Detect which cell encompasses the target text, then output its (X, Y) center coordinate. 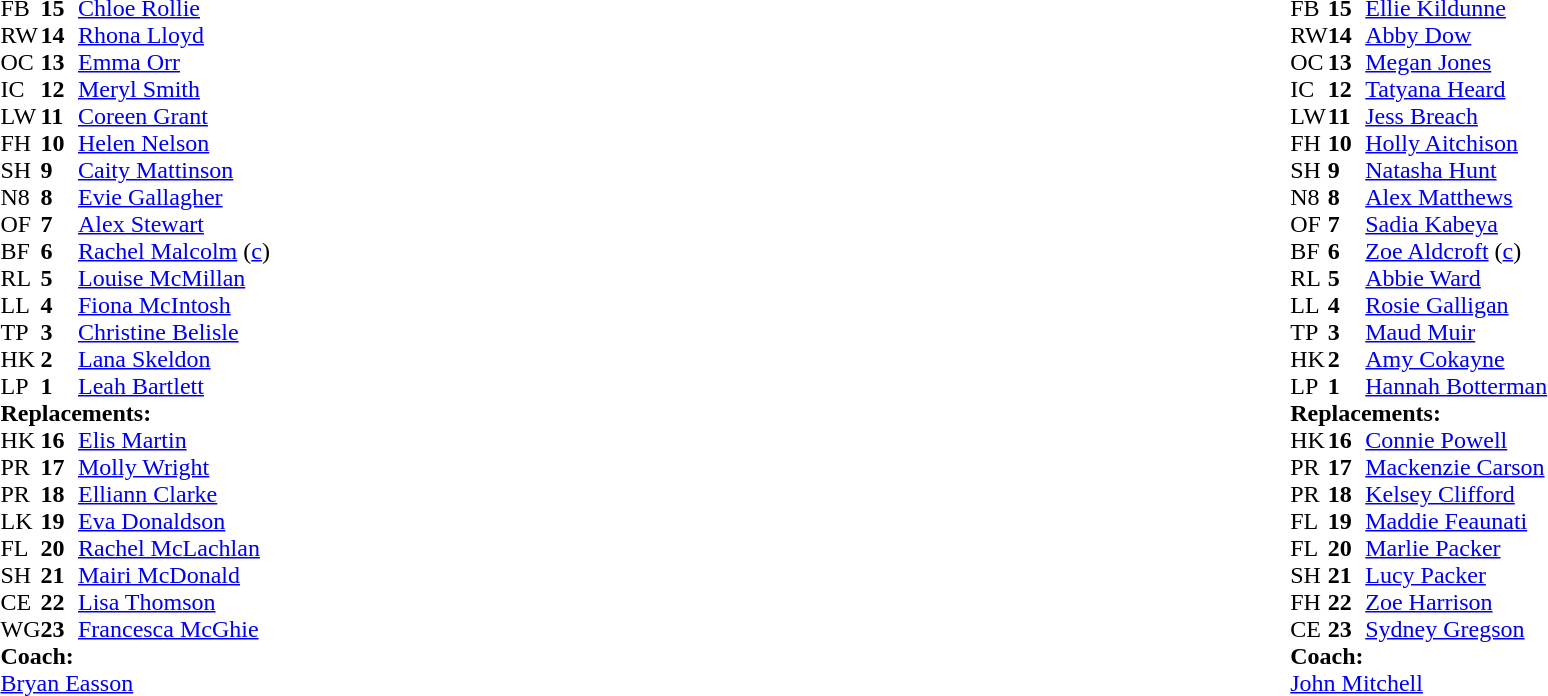
Lisa Thomson (174, 602)
Abbie Ward (1456, 278)
Louise McMillan (174, 278)
Elis Martin (174, 440)
Helen Nelson (174, 144)
Zoe Aldcroft (c) (1456, 252)
Rachel McLachlan (174, 548)
Holly Aitchison (1456, 144)
Mackenzie Carson (1456, 468)
Sadia Kabeya (1456, 224)
Christine Belisle (174, 332)
Emma Orr (174, 62)
Francesca McGhie (174, 630)
Hannah Botterman (1456, 386)
Lana Skeldon (174, 360)
Caity Mattinson (174, 170)
Meryl Smith (174, 90)
Coreen Grant (174, 116)
Rosie Galligan (1456, 306)
Tatyana Heard (1456, 90)
Abby Dow (1456, 36)
Jess Breach (1456, 116)
Sydney Gregson (1456, 630)
Elliann Clarke (174, 494)
Rhona Lloyd (174, 36)
Evie Gallagher (174, 198)
WG (20, 630)
Megan Jones (1456, 62)
LK (20, 522)
Molly Wright (174, 468)
Zoe Harrison (1456, 602)
Leah Bartlett (174, 386)
Connie Powell (1456, 440)
Mairi McDonald (174, 576)
Alex Matthews (1456, 198)
Lucy Packer (1456, 576)
Amy Cokayne (1456, 360)
Rachel Malcolm (c) (174, 252)
Marlie Packer (1456, 548)
Eva Donaldson (174, 522)
Kelsey Clifford (1456, 494)
Fiona McIntosh (174, 306)
Natasha Hunt (1456, 170)
Alex Stewart (174, 224)
Maddie Feaunati (1456, 522)
Maud Muir (1456, 332)
